Determine the (X, Y) coordinate at the center of the cell enclosing the given text.  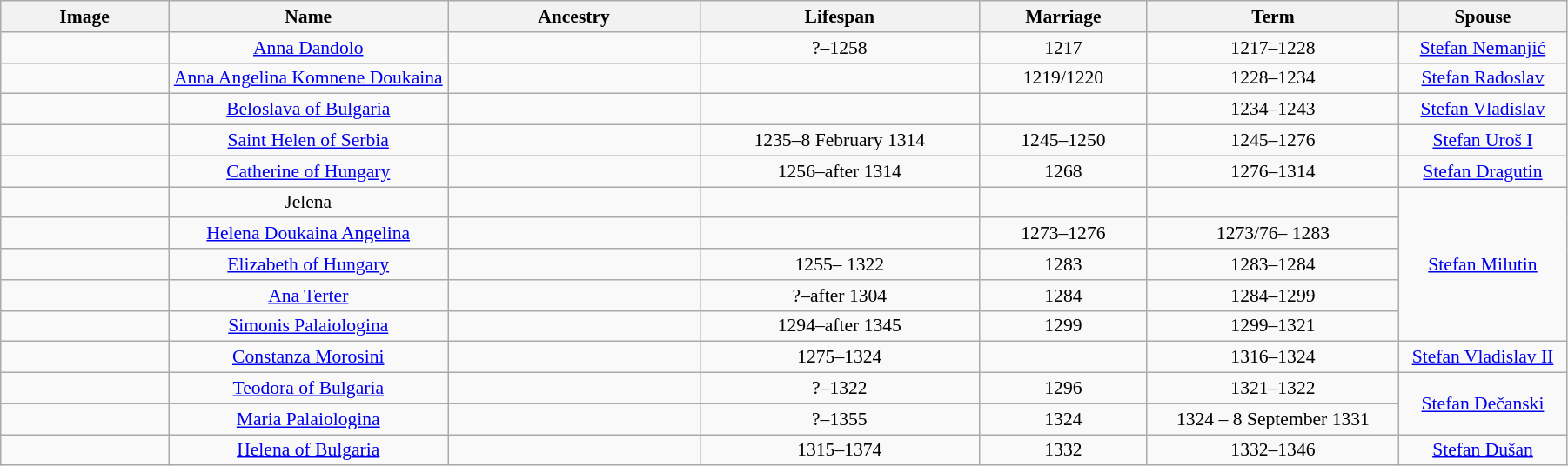
1324 – 8 September 1331 (1272, 419)
1235–8 February 1314 (839, 141)
1217–1228 (1272, 48)
Anna Angelina Komnene Doukaina (308, 78)
Lifespan (839, 17)
Constanza Morosini (308, 357)
Stefan Milutin (1483, 264)
1294–after 1345 (839, 326)
1299 (1063, 326)
Stefan Radoslav (1483, 78)
Stefan Dušan (1483, 450)
?–1258 (839, 48)
1219/1220 (1063, 78)
1275–1324 (839, 357)
1245–1276 (1272, 141)
Image (85, 17)
Teodora of Bulgaria (308, 389)
Marriage (1063, 17)
?–1355 (839, 419)
Stefan Dečanski (1483, 403)
Simonis Palaiologina (308, 326)
1332–1346 (1272, 450)
1283 (1063, 264)
1321–1322 (1272, 389)
1245–1250 (1063, 141)
Stefan Uroš I (1483, 141)
1273/76– 1283 (1272, 234)
Stefan Dragutin (1483, 171)
Term (1272, 17)
1255– 1322 (839, 264)
Maria Palaiologina (308, 419)
1315–1374 (839, 450)
Helena Doukaina Angelina (308, 234)
Beloslava of Bulgaria (308, 110)
?–after 1304 (839, 296)
Elizabeth of Hungary (308, 264)
Saint Helen of Serbia (308, 141)
1256–after 1314 (839, 171)
Catherine of Hungary (308, 171)
Helena of Bulgaria (308, 450)
1234–1243 (1272, 110)
Spouse (1483, 17)
1276–1314 (1272, 171)
1296 (1063, 389)
1283–1284 (1272, 264)
1268 (1063, 171)
1299–1321 (1272, 326)
Name (308, 17)
1217 (1063, 48)
1284–1299 (1272, 296)
1284 (1063, 296)
1324 (1063, 419)
1273–1276 (1063, 234)
1228–1234 (1272, 78)
Jelena (308, 203)
Ana Terter (308, 296)
Stefan Vladislav II (1483, 357)
Ancestry (574, 17)
Stefan Vladislav (1483, 110)
Anna Dandolo (308, 48)
?–1322 (839, 389)
1316–1324 (1272, 357)
1332 (1063, 450)
Stefan Nemanjić (1483, 48)
